Return the (x, y) coordinate for the center point of the cell that contains the specified text.  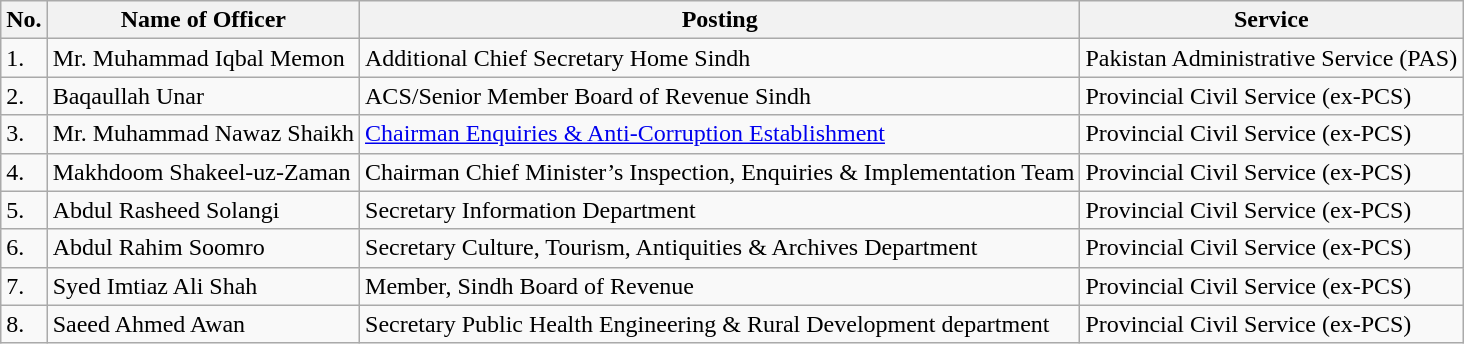
Secretary Information Department (720, 210)
Makhdoom Shakeel-uz-Zaman (203, 172)
Mr. Muhammad Iqbal Memon (203, 58)
Abdul Rahim Soomro (203, 248)
Baqaullah Unar (203, 96)
Name of Officer (203, 20)
Saeed Ahmed Awan (203, 324)
2. (24, 96)
Chairman Enquiries & Anti-Corruption Establishment (720, 134)
Additional Chief Secretary Home Sindh (720, 58)
Posting (720, 20)
1. (24, 58)
Secretary Public Health Engineering & Rural Development department (720, 324)
Secretary Culture, Tourism, Antiquities & Archives Department (720, 248)
8. (24, 324)
ACS/Senior Member Board of Revenue Sindh (720, 96)
Syed Imtiaz Ali Shah (203, 286)
4. (24, 172)
Chairman Chief Minister’s Inspection, Enquiries & Implementation Team (720, 172)
7. (24, 286)
Service (1272, 20)
3. (24, 134)
Member, Sindh Board of Revenue (720, 286)
Abdul Rasheed Solangi (203, 210)
No. (24, 20)
Pakistan Administrative Service (PAS) (1272, 58)
6. (24, 248)
Mr. Muhammad Nawaz Shaikh (203, 134)
5. (24, 210)
